From the cell containing the given text, extract its center point as (X, Y) coordinate. 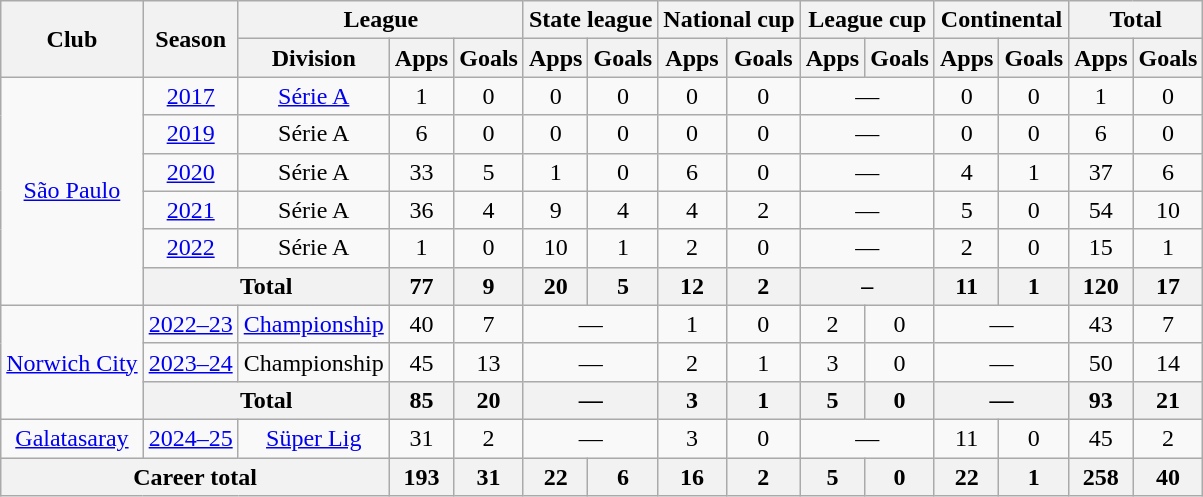
Galatasaray (72, 438)
13 (489, 362)
258 (1101, 477)
15 (1101, 248)
14 (1168, 362)
17 (1168, 286)
2024–25 (190, 438)
12 (692, 286)
Season (190, 39)
2020 (190, 172)
2021 (190, 210)
Club (72, 39)
16 (692, 477)
Süper Lig (314, 438)
54 (1101, 210)
120 (1101, 286)
93 (1101, 400)
2017 (190, 96)
Continental (1001, 20)
Norwich City (72, 362)
37 (1101, 172)
Career total (196, 477)
2022 (190, 248)
2019 (190, 134)
50 (1101, 362)
National cup (729, 20)
21 (1168, 400)
193 (421, 477)
2022–23 (190, 324)
43 (1101, 324)
77 (421, 286)
33 (421, 172)
– (867, 286)
36 (421, 210)
League cup (867, 20)
Division (314, 58)
State league (590, 20)
2023–24 (190, 362)
League (380, 20)
85 (421, 400)
São Paulo (72, 191)
